Capture the cell that displays the provided text and extract its (X, Y) central coordinate. 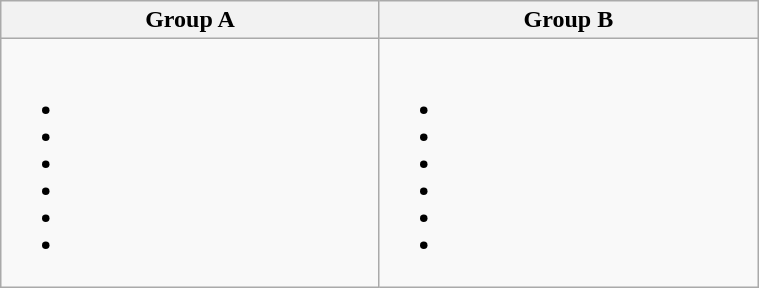
Group A (190, 20)
Group B (568, 20)
